Capture the cell that displays the provided text and extract its (x, y) central coordinate. 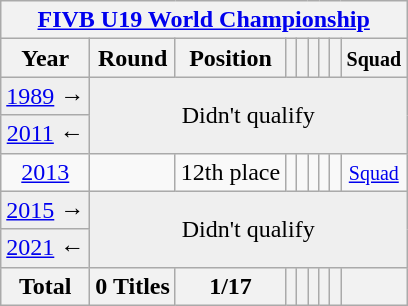
12th place (230, 172)
2015 → (46, 210)
2013 (46, 172)
0 Titles (133, 286)
2011 ← (46, 134)
2021 ← (46, 248)
Round (133, 58)
1/17 (230, 286)
Position (230, 58)
1989 → (46, 96)
FIVB U19 World Championship (204, 20)
Year (46, 58)
Total (46, 286)
